Determine the [X, Y] coordinate at the center of the cell enclosing the given text.  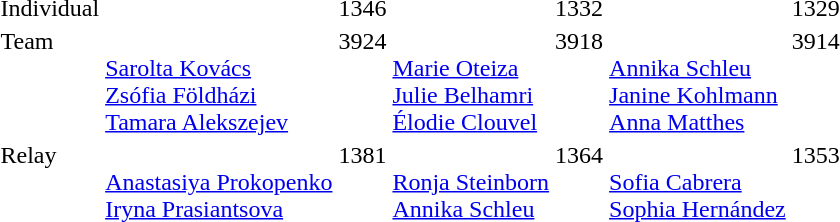
Marie OteizaJulie BelhamriÉlodie Clouvel [471, 82]
Sarolta KovácsZsófia FöldháziTamara Alekszejev [219, 82]
Annika SchleuJanine KohlmannAnna Matthes [698, 82]
3918 [580, 82]
3924 [362, 82]
